Pinpoint the cell where the given text exists, returning its [X, Y] midpoint coordinate. 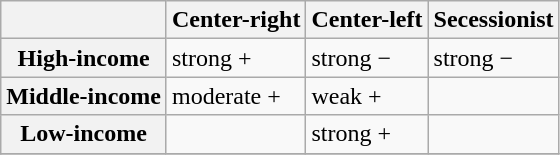
weak + [367, 96]
Center-left [367, 20]
Secessionist [494, 20]
Middle-income [84, 96]
Low-income [84, 134]
High-income [84, 58]
Center-right [236, 20]
moderate + [236, 96]
